Search for the cell housing the specified text and yield its (x, y) center coordinate. 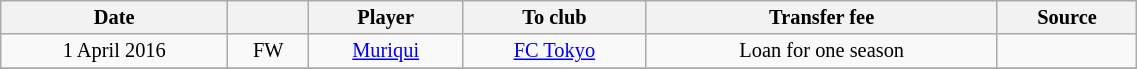
Player (386, 17)
FC Tokyo (554, 51)
To club (554, 17)
Transfer fee (822, 17)
Loan for one season (822, 51)
1 April 2016 (114, 51)
Date (114, 17)
Source (1067, 17)
Muriqui (386, 51)
FW (268, 51)
